Return [X, Y] of the center of cell containing provided text 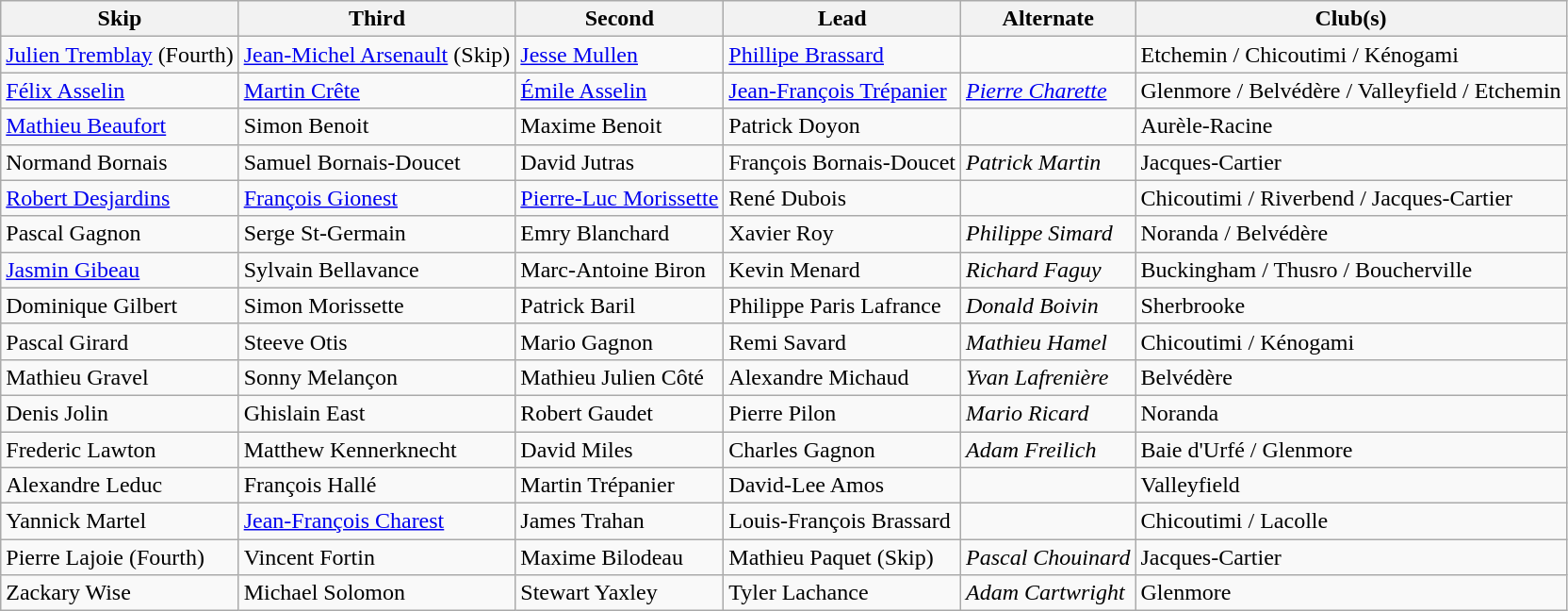
René Dubois [842, 198]
David Miles [620, 450]
François Hallé [377, 486]
Chicoutimi / Riverbend / Jacques-Cartier [1351, 198]
Tyler Lachance [842, 593]
Maxime Benoit [620, 126]
Noranda / Belvédère [1351, 234]
Etchemin / Chicoutimi / Kénogami [1351, 55]
Emry Blanchard [620, 234]
Phillipe Brassard [842, 55]
Patrick Doyon [842, 126]
Kevin Menard [842, 270]
Mario Ricard [1048, 413]
Valleyfield [1351, 486]
Matthew Kennerknecht [377, 450]
David Jutras [620, 162]
Belvédère [1351, 377]
Yvan Lafrenière [1048, 377]
Serge St-Germain [377, 234]
Martin Crête [377, 91]
Donald Boivin [1048, 305]
Second [620, 19]
Sylvain Bellavance [377, 270]
Alternate [1048, 19]
James Trahan [620, 521]
Jean-Michel Arsenault (Skip) [377, 55]
Glenmore [1351, 593]
Lead [842, 19]
Pascal Gagnon [120, 234]
Maxime Bilodeau [620, 557]
Yannick Martel [120, 521]
François Bornais-Doucet [842, 162]
Dominique Gilbert [120, 305]
Philippe Simard [1048, 234]
Jesse Mullen [620, 55]
Steeve Otis [377, 341]
Charles Gagnon [842, 450]
Simon Morissette [377, 305]
Aurèle-Racine [1351, 126]
François Gionest [377, 198]
Pierre Charette [1048, 91]
Ghislain East [377, 413]
Chicoutimi / Kénogami [1351, 341]
Simon Benoit [377, 126]
Michael Solomon [377, 593]
David-Lee Amos [842, 486]
Jean-François Trépanier [842, 91]
Mario Gagnon [620, 341]
Pierre Pilon [842, 413]
Buckingham / Thusro / Boucherville [1351, 270]
Louis-François Brassard [842, 521]
Frederic Lawton [120, 450]
Alexandre Leduc [120, 486]
Félix Asselin [120, 91]
Mathieu Julien Côté [620, 377]
Pascal Chouinard [1048, 557]
Remi Savard [842, 341]
Émile Asselin [620, 91]
Richard Faguy [1048, 270]
Pierre-Luc Morissette [620, 198]
Club(s) [1351, 19]
Julien Tremblay (Fourth) [120, 55]
Adam Freilich [1048, 450]
Mathieu Gravel [120, 377]
Baie d'Urfé / Glenmore [1351, 450]
Marc-Antoine Biron [620, 270]
Mathieu Beaufort [120, 126]
Patrick Martin [1048, 162]
Patrick Baril [620, 305]
Samuel Bornais-Doucet [377, 162]
Mathieu Hamel [1048, 341]
Stewart Yaxley [620, 593]
Skip [120, 19]
Normand Bornais [120, 162]
Sherbrooke [1351, 305]
Denis Jolin [120, 413]
Alexandre Michaud [842, 377]
Xavier Roy [842, 234]
Philippe Paris Lafrance [842, 305]
Robert Desjardins [120, 198]
Adam Cartwright [1048, 593]
Jasmin Gibeau [120, 270]
Glenmore / Belvédère / Valleyfield / Etchemin [1351, 91]
Pascal Girard [120, 341]
Robert Gaudet [620, 413]
Jean-François Charest [377, 521]
Zackary Wise [120, 593]
Pierre Lajoie (Fourth) [120, 557]
Martin Trépanier [620, 486]
Noranda [1351, 413]
Mathieu Paquet (Skip) [842, 557]
Vincent Fortin [377, 557]
Third [377, 19]
Sonny Melançon [377, 377]
Chicoutimi / Lacolle [1351, 521]
